Extract the (x, y) coordinate from the center of the cell holding the provided text.  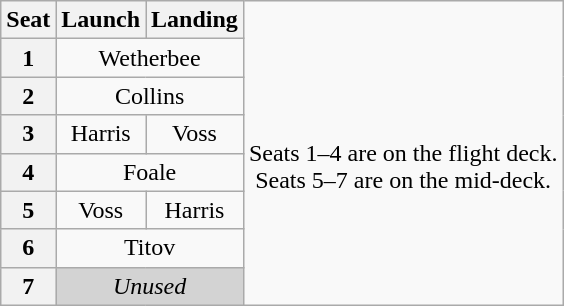
4 (28, 172)
6 (28, 248)
Seat (28, 20)
2 (28, 96)
Foale (150, 172)
3 (28, 134)
Titov (150, 248)
1 (28, 58)
Landing (195, 20)
5 (28, 210)
Wetherbee (150, 58)
Seats 1–4 are on the flight deck.Seats 5–7 are on the mid-deck. (403, 153)
Unused (150, 286)
Collins (150, 96)
Launch (101, 20)
7 (28, 286)
